From the cell containing the given text, extract its center point as (X, Y) coordinate. 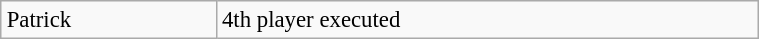
4th player executed (488, 20)
Patrick (108, 20)
